Capture the cell that displays the provided text and extract its [X, Y] central coordinate. 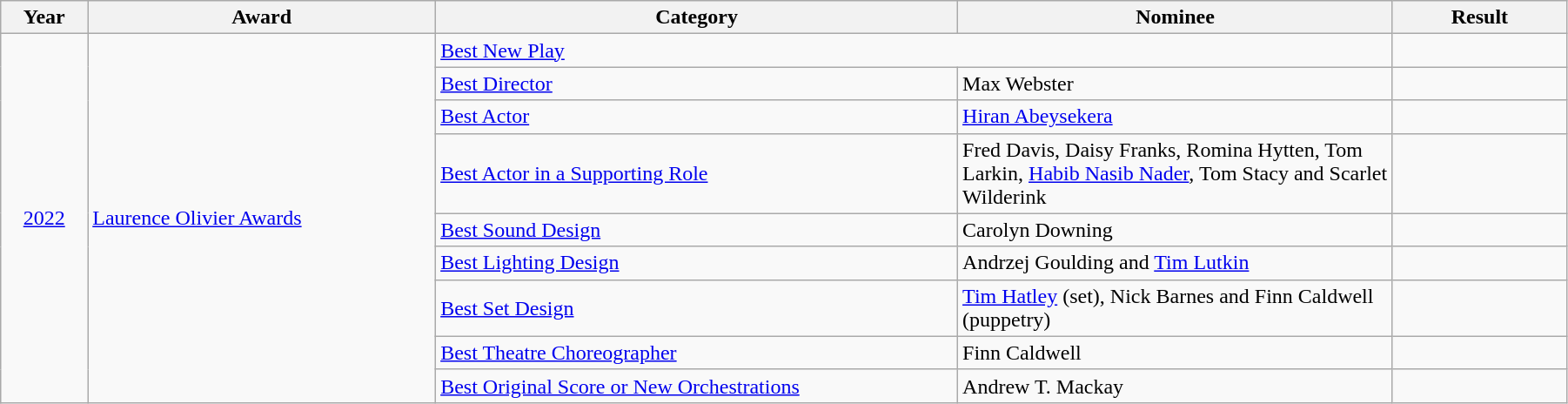
2022 [44, 219]
Best Actor in a Supporting Role [697, 173]
Laurence Olivier Awards [262, 219]
Andrzej Goulding and Tim Lutkin [1176, 263]
Max Webster [1176, 84]
Year [44, 17]
Award [262, 17]
Tim Hatley (set), Nick Barnes and Finn Caldwell (puppetry) [1176, 308]
Best Director [697, 84]
Fred Davis, Daisy Franks, Romina Hytten, Tom Larkin, Habib Nasib Nader, Tom Stacy and Scarlet Wilderink [1176, 173]
Carolyn Downing [1176, 230]
Best Sound Design [697, 230]
Category [697, 17]
Hiran Abeysekera [1176, 117]
Best Theatre Choreographer [697, 353]
Best Lighting Design [697, 263]
Best Set Design [697, 308]
Nominee [1176, 17]
Finn Caldwell [1176, 353]
Andrew T. Mackay [1176, 386]
Result [1479, 17]
Best Original Score or New Orchestrations [697, 386]
Best Actor [697, 117]
Best New Play [915, 50]
